Scan for the cell matching the given text and deliver its (X, Y) coordinate at center. 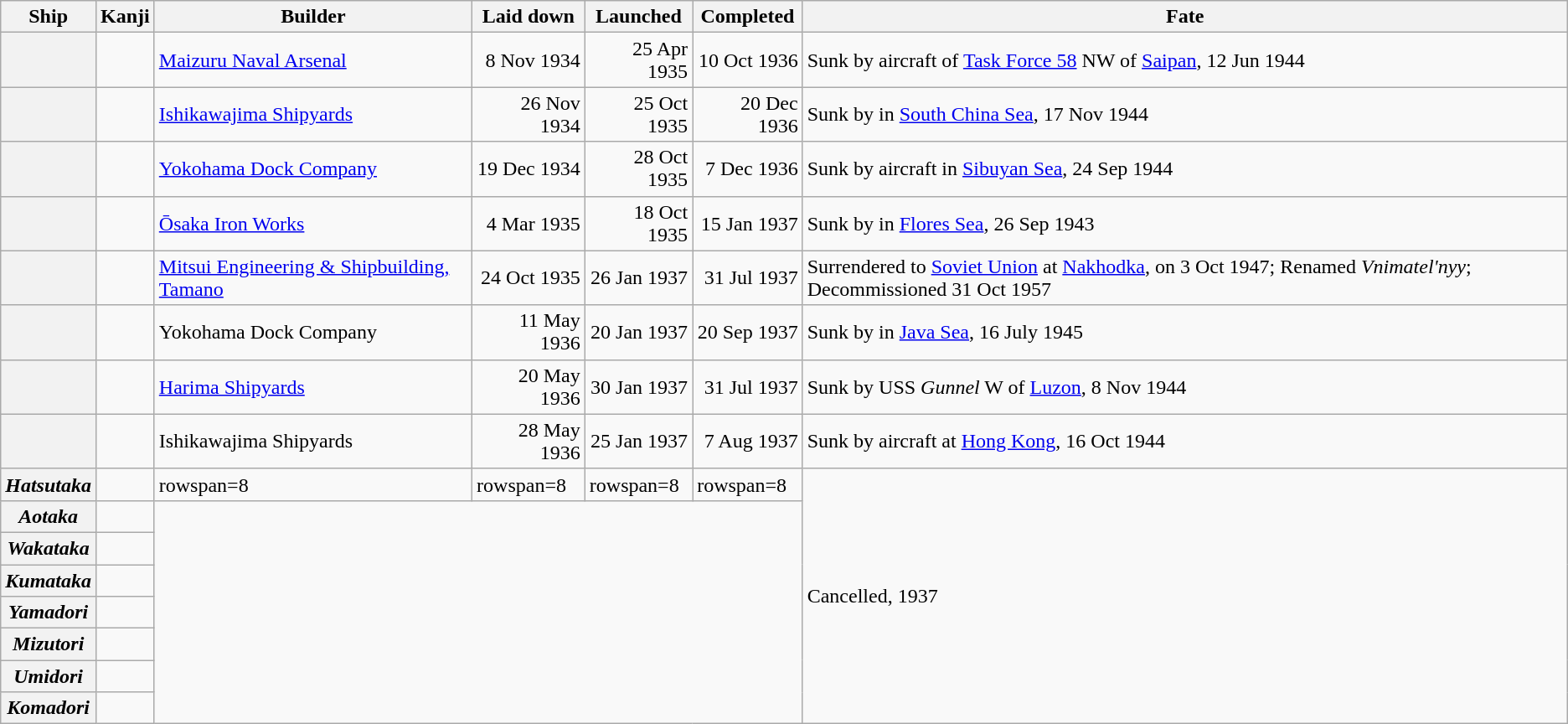
Yamadori (49, 613)
Maizuru Naval Arsenal (313, 60)
20 May 1936 (529, 387)
Sunk by aircraft in Sibuyan Sea, 24 Sep 1944 (1184, 169)
20 Jan 1937 (638, 332)
Sunk by in Flores Sea, 26 Sep 1943 (1184, 223)
Laid down (529, 17)
Builder (313, 17)
Ōsaka Iron Works (313, 223)
Umidori (49, 676)
Harima Shipyards (313, 387)
11 May 1936 (529, 332)
Kanji (126, 17)
Ship (49, 17)
30 Jan 1937 (638, 387)
Cancelled, 1937 (1184, 596)
Sunk by in South China Sea, 17 Nov 1944 (1184, 114)
18 Oct 1935 (638, 223)
20 Dec 1936 (748, 114)
7 Aug 1937 (748, 441)
4 Mar 1935 (529, 223)
Launched (638, 17)
28 Oct 1935 (638, 169)
24 Oct 1935 (529, 278)
Sunk by aircraft of Task Force 58 NW of Saipan, 12 Jun 1944 (1184, 60)
Wakataka (49, 548)
10 Oct 1936 (748, 60)
Surrendered to Soviet Union at Nakhodka, on 3 Oct 1947; Renamed Vnimatel'nyy; Decommissioned 31 Oct 1957 (1184, 278)
19 Dec 1934 (529, 169)
Kumataka (49, 581)
Fate (1184, 17)
Hatsutaka (49, 484)
7 Dec 1936 (748, 169)
20 Sep 1937 (748, 332)
Mizutori (49, 644)
26 Nov 1934 (529, 114)
Completed (748, 17)
Sunk by in Java Sea, 16 July 1945 (1184, 332)
15 Jan 1937 (748, 223)
25 Apr 1935 (638, 60)
Sunk by aircraft at Hong Kong, 16 Oct 1944 (1184, 441)
Sunk by USS Gunnel W of Luzon, 8 Nov 1944 (1184, 387)
26 Jan 1937 (638, 278)
25 Jan 1937 (638, 441)
28 May 1936 (529, 441)
8 Nov 1934 (529, 60)
Aotaka (49, 516)
Mitsui Engineering & Shipbuilding, Tamano (313, 278)
25 Oct 1935 (638, 114)
Komadori (49, 708)
